Scan for the cell matching the given text and deliver its [x, y] coordinate at center. 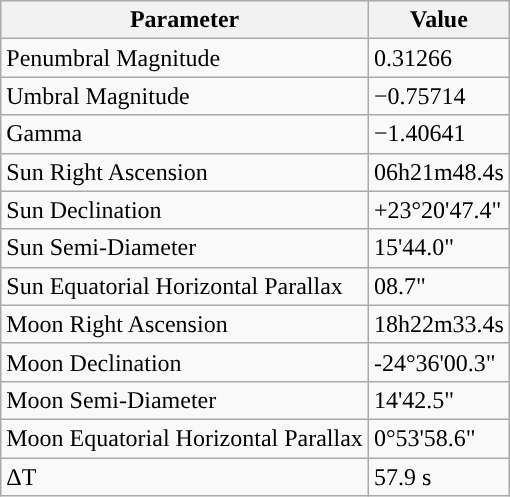
Sun Declination [185, 210]
08.7" [438, 286]
Sun Equatorial Horizontal Parallax [185, 286]
−1.40641 [438, 134]
Penumbral Magnitude [185, 58]
Moon Right Ascension [185, 324]
Parameter [185, 20]
Sun Semi-Diameter [185, 248]
Moon Declination [185, 362]
0.31266 [438, 58]
Umbral Magnitude [185, 96]
14'42.5" [438, 400]
Moon Semi-Diameter [185, 400]
ΔT [185, 477]
Value [438, 20]
15'44.0" [438, 248]
57.9 s [438, 477]
18h22m33.4s [438, 324]
−0.75714 [438, 96]
Gamma [185, 134]
+23°20'47.4" [438, 210]
0°53'58.6" [438, 438]
Sun Right Ascension [185, 172]
06h21m48.4s [438, 172]
Moon Equatorial Horizontal Parallax [185, 438]
-24°36'00.3" [438, 362]
